Identify which cell holds the provided text, then report its (X, Y) central coordinate. 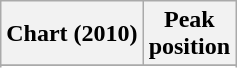
Peakposition (189, 34)
Chart (2010) (72, 34)
